Locate the cell with the specified text and output its [X, Y] center coordinate. 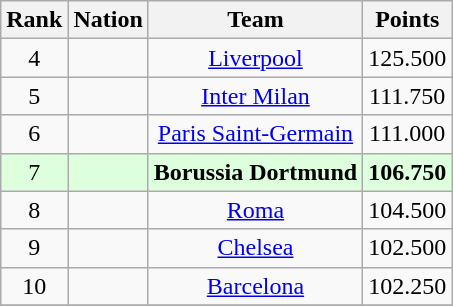
Nation [108, 20]
5 [34, 96]
Points [408, 20]
106.750 [408, 172]
8 [34, 210]
6 [34, 134]
7 [34, 172]
111.750 [408, 96]
125.500 [408, 58]
Inter Milan [255, 96]
9 [34, 248]
102.500 [408, 248]
Roma [255, 210]
Liverpool [255, 58]
4 [34, 58]
104.500 [408, 210]
Team [255, 20]
111.000 [408, 134]
Barcelona [255, 286]
Paris Saint-Germain [255, 134]
Rank [34, 20]
Borussia Dortmund [255, 172]
102.250 [408, 286]
Chelsea [255, 248]
10 [34, 286]
